For the text-containing cell, return its midpoint in (X, Y) coordinate format. 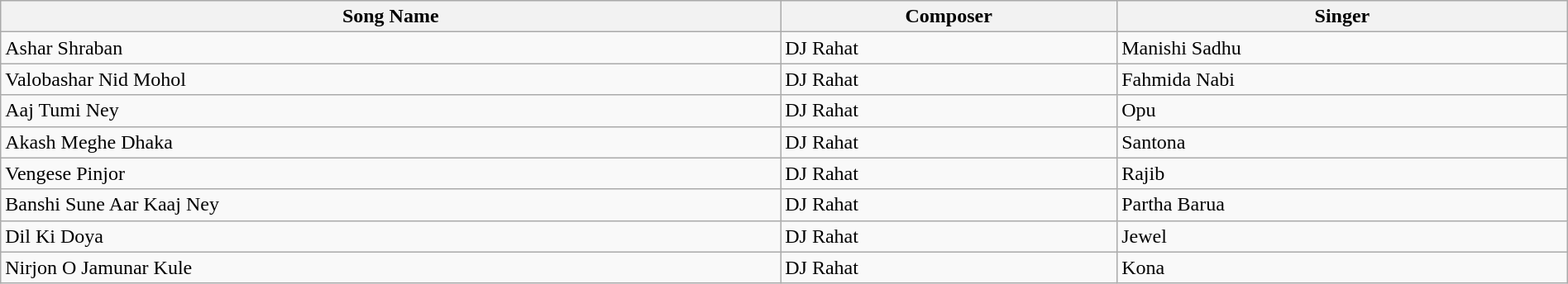
Dil Ki Doya (390, 236)
Composer (949, 17)
Fahmida Nabi (1343, 79)
Singer (1343, 17)
Akash Meghe Dhaka (390, 142)
Manishi Sadhu (1343, 48)
Jewel (1343, 236)
Opu (1343, 111)
Ashar Shraban (390, 48)
Vengese Pinjor (390, 173)
Banshi Sune Aar Kaaj Ney (390, 205)
Kona (1343, 267)
Valobashar Nid Mohol (390, 79)
Partha Barua (1343, 205)
Santona (1343, 142)
Nirjon O Jamunar Kule (390, 267)
Song Name (390, 17)
Aaj Tumi Ney (390, 111)
Rajib (1343, 173)
